Return the (X, Y) coordinate for the center point of the cell that contains the specified text.  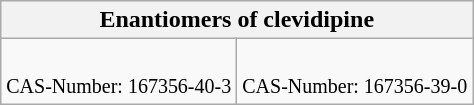
CAS-Number: 167356-40-3 (119, 72)
Enantiomers of clevidipine (237, 20)
CAS-Number: 167356-39-0 (355, 72)
